Output the (X, Y) coordinate of the center of the cell containing the given text.  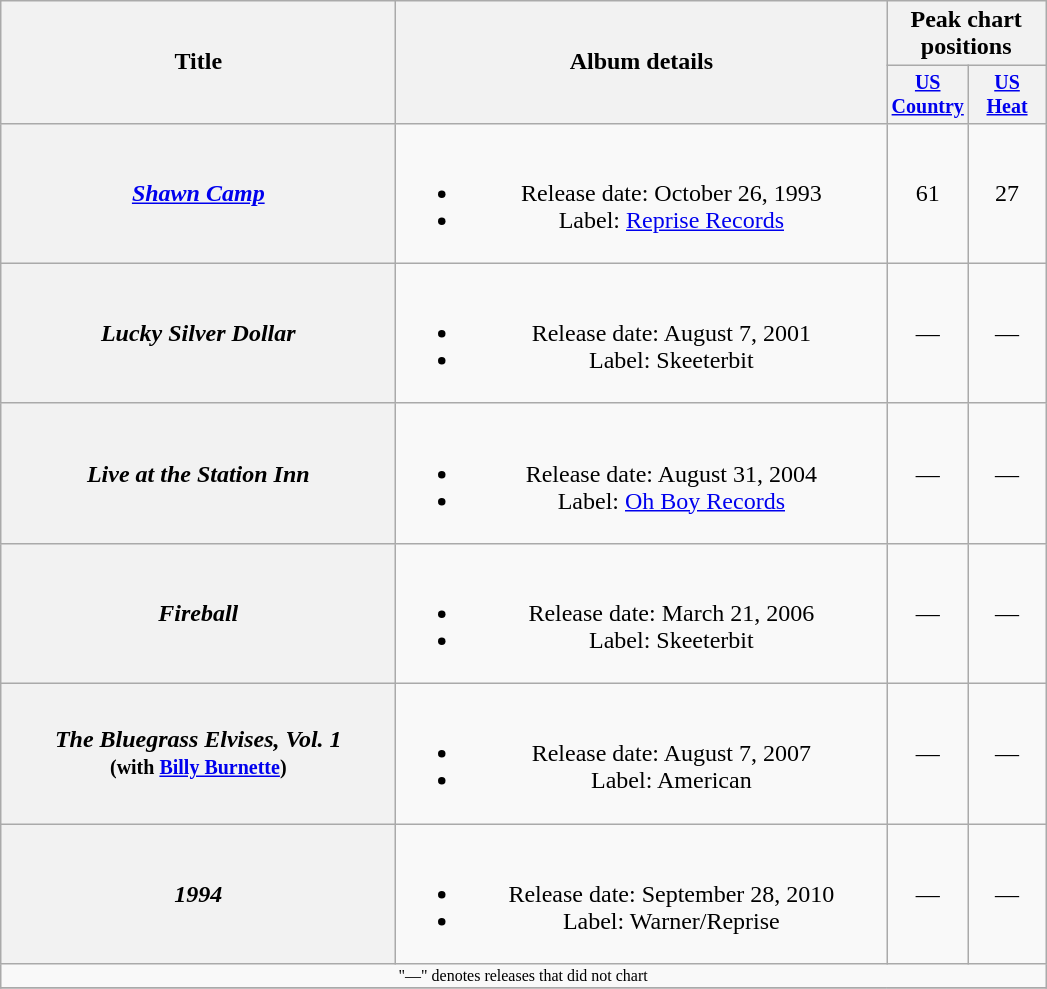
Lucky Silver Dollar (198, 333)
Release date: September 28, 2010Label: Warner/Reprise (642, 894)
US Heat (1008, 94)
The Bluegrass Elvises, Vol. 1(with Billy Burnette) (198, 754)
US Country (928, 94)
Live at the Station Inn (198, 473)
Release date: March 21, 2006Label: Skeeterbit (642, 613)
1994 (198, 894)
Release date: August 31, 2004Label: Oh Boy Records (642, 473)
Album details (642, 62)
Release date: October 26, 1993Label: Reprise Records (642, 193)
Title (198, 62)
Release date: August 7, 2001Label: Skeeterbit (642, 333)
Peak chartpositions (966, 34)
"—" denotes releases that did not chart (524, 976)
Shawn Camp (198, 193)
Fireball (198, 613)
61 (928, 193)
Release date: August 7, 2007Label: American (642, 754)
27 (1008, 193)
